Provide the [X, Y] coordinate of the cell's center where the given text is located.  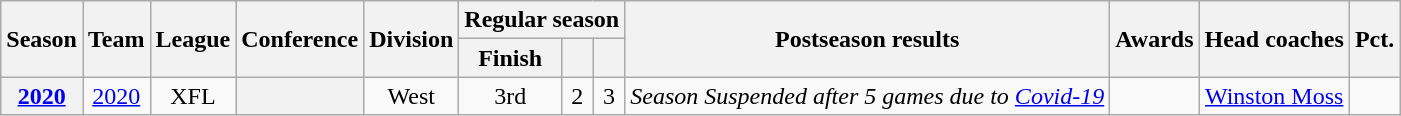
Awards [1154, 39]
3 [609, 96]
Season [42, 39]
Regular season [542, 20]
2 [578, 96]
Pct. [1374, 39]
Conference [300, 39]
Finish [510, 58]
Division [412, 39]
League [193, 39]
3rd [510, 96]
XFL [193, 96]
Winston Moss [1274, 96]
Head coaches [1274, 39]
Team [116, 39]
West [412, 96]
Season Suspended after 5 games due to Covid-19 [868, 96]
Postseason results [868, 39]
